Detect which cell encompasses the target text, then output its (x, y) center coordinate. 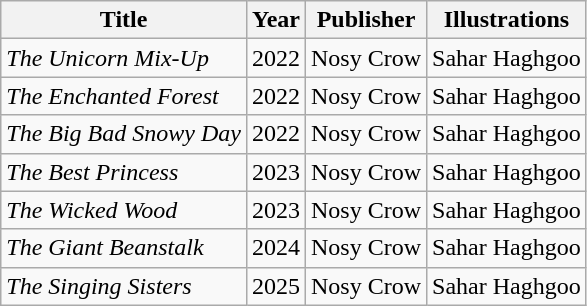
The Big Bad Snowy Day (124, 134)
The Wicked Wood (124, 210)
The Enchanted Forest (124, 96)
The Giant Beanstalk (124, 248)
Illustrations (507, 20)
2025 (276, 286)
2024 (276, 248)
Publisher (366, 20)
The Singing Sisters (124, 286)
The Best Princess (124, 172)
The Unicorn Mix-Up (124, 58)
Title (124, 20)
Year (276, 20)
